Extract the (X, Y) coordinate from the center of the cell holding the provided text.  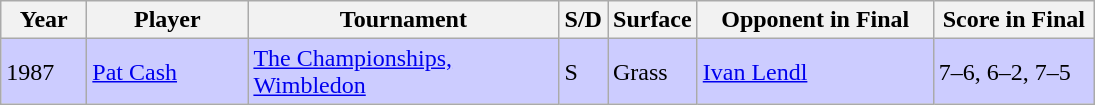
Tournament (404, 20)
1987 (44, 72)
S/D (584, 20)
7–6, 6–2, 7–5 (1014, 72)
Player (168, 20)
Year (44, 20)
Opponent in Final (815, 20)
Pat Cash (168, 72)
Score in Final (1014, 20)
The Championships, Wimbledon (404, 72)
Ivan Lendl (815, 72)
Grass (653, 72)
S (584, 72)
Surface (653, 20)
